For the text-containing cell, return its midpoint in (x, y) coordinate format. 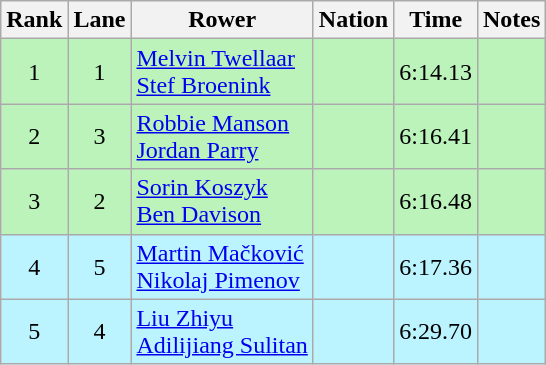
6:16.48 (436, 202)
Nation (353, 20)
Martin MačkovićNikolaj Pimenov (222, 266)
6:14.13 (436, 72)
6:17.36 (436, 266)
Notes (511, 20)
6:29.70 (436, 332)
Rower (222, 20)
Liu ZhiyuAdilijiang Sulitan (222, 332)
Sorin KoszykBen Davison (222, 202)
Lane (100, 20)
Melvin TwellaarStef Broenink (222, 72)
Robbie MansonJordan Parry (222, 136)
Rank (34, 20)
Time (436, 20)
6:16.41 (436, 136)
